Identify which cell holds the provided text, then report its [X, Y] central coordinate. 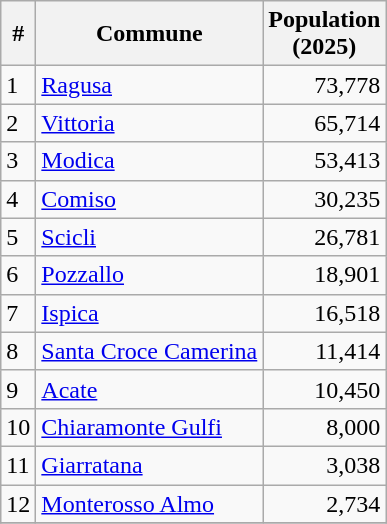
1 [18, 85]
18,901 [324, 275]
Commune [150, 34]
30,235 [324, 199]
3,038 [324, 465]
5 [18, 237]
Ispica [150, 313]
53,413 [324, 161]
Vittoria [150, 123]
8 [18, 351]
26,781 [324, 237]
Giarratana [150, 465]
Modica [150, 161]
10 [18, 427]
Scicli [150, 237]
10,450 [324, 389]
Comiso [150, 199]
16,518 [324, 313]
9 [18, 389]
Santa Croce Camerina [150, 351]
2,734 [324, 503]
8,000 [324, 427]
Chiaramonte Gulfi [150, 427]
Monterosso Almo [150, 503]
11,414 [324, 351]
11 [18, 465]
2 [18, 123]
7 [18, 313]
Acate [150, 389]
3 [18, 161]
65,714 [324, 123]
6 [18, 275]
Pozzallo [150, 275]
4 [18, 199]
73,778 [324, 85]
# [18, 34]
12 [18, 503]
Ragusa [150, 85]
Population(2025) [324, 34]
